From the cell containing the given text, extract its center point as (x, y) coordinate. 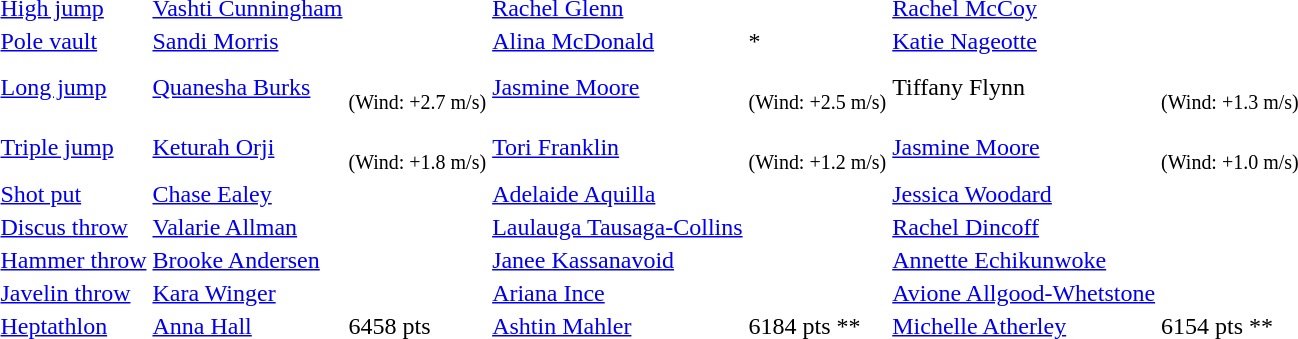
Valarie Allman (248, 227)
Avione Allgood-Whetstone (1024, 293)
Chase Ealey (248, 194)
* (818, 41)
Ariana Ince (618, 293)
(Wind: +2.7 m/s) (418, 88)
Jessica Woodard (1024, 194)
Sandi Morris (248, 41)
Tiffany Flynn (1024, 88)
Quanesha Burks (248, 88)
Annette Echikunwoke (1024, 260)
(Wind: +2.5 m/s) (818, 88)
Kara Winger (248, 293)
(Wind: +1.8 m/s) (418, 148)
Katie Nageotte (1024, 41)
(Wind: +1.2 m/s) (818, 148)
Tori Franklin (618, 148)
Janee Kassanavoid (618, 260)
Laulauga Tausaga-Collins (618, 227)
Brooke Andersen (248, 260)
Keturah Orji (248, 148)
Alina McDonald (618, 41)
Adelaide Aquilla (618, 194)
Rachel Dincoff (1024, 227)
